Locate the cell with the specified text and output its [X, Y] center coordinate. 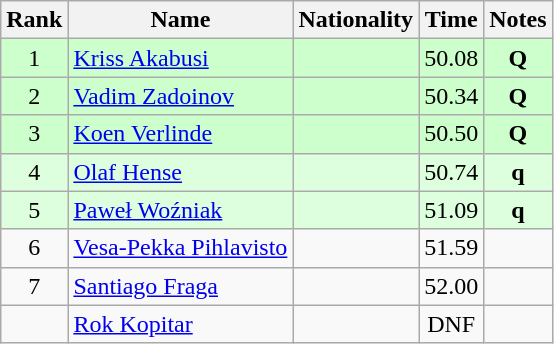
Paweł Woźniak [180, 210]
50.74 [452, 172]
6 [34, 248]
Santiago Fraga [180, 286]
DNF [452, 324]
Rok Kopitar [180, 324]
51.59 [452, 248]
Vadim Zadoinov [180, 96]
Name [180, 20]
Koen Verlinde [180, 134]
51.09 [452, 210]
Notes [518, 20]
Time [452, 20]
2 [34, 96]
Vesa-Pekka Pihlavisto [180, 248]
1 [34, 58]
Rank [34, 20]
3 [34, 134]
7 [34, 286]
Kriss Akabusi [180, 58]
5 [34, 210]
52.00 [452, 286]
50.34 [452, 96]
50.50 [452, 134]
Olaf Hense [180, 172]
50.08 [452, 58]
Nationality [356, 20]
4 [34, 172]
